Output the (X, Y) coordinate of the center of the cell containing the given text.  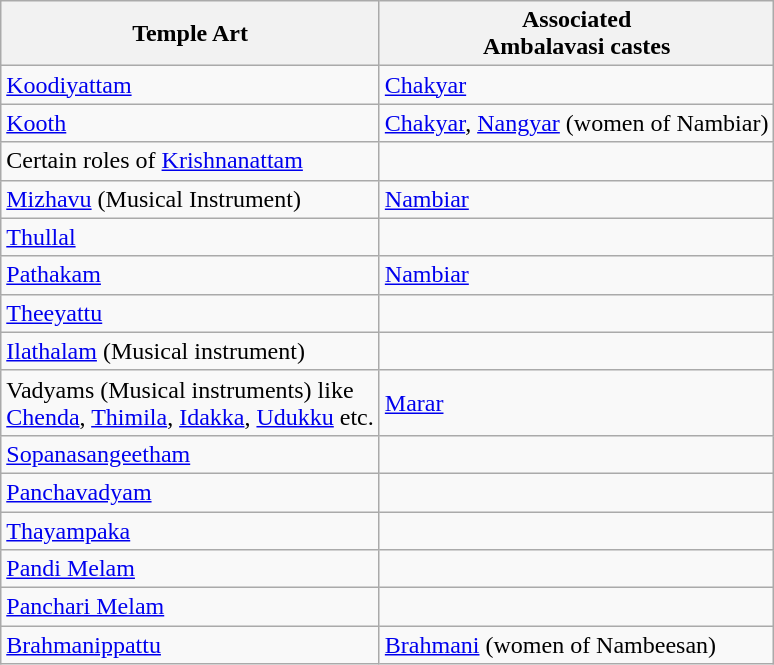
Certain roles of Krishnanattam (190, 161)
Mizhavu (Musical Instrument) (190, 199)
Ilathalam (Musical instrument) (190, 351)
Kooth (190, 123)
Thullal (190, 237)
Marar (576, 402)
Chakyar, Nangyar (women of Nambiar) (576, 123)
AssociatedAmbalavasi castes (576, 34)
Brahmani (women of Nambeesan) (576, 645)
Chakyar (576, 85)
Thayampaka (190, 531)
Theeyattu (190, 313)
Pandi Melam (190, 569)
Panchari Melam (190, 607)
Temple Art (190, 34)
Brahmanippattu (190, 645)
Sopanasangeetham (190, 454)
Panchavadyam (190, 492)
Vadyams (Musical instruments) like Chenda, Thimila, Idakka, Udukku etc. (190, 402)
Pathakam (190, 275)
Koodiyattam (190, 85)
